Extract the [x, y] coordinate from the center of the cell holding the provided text.  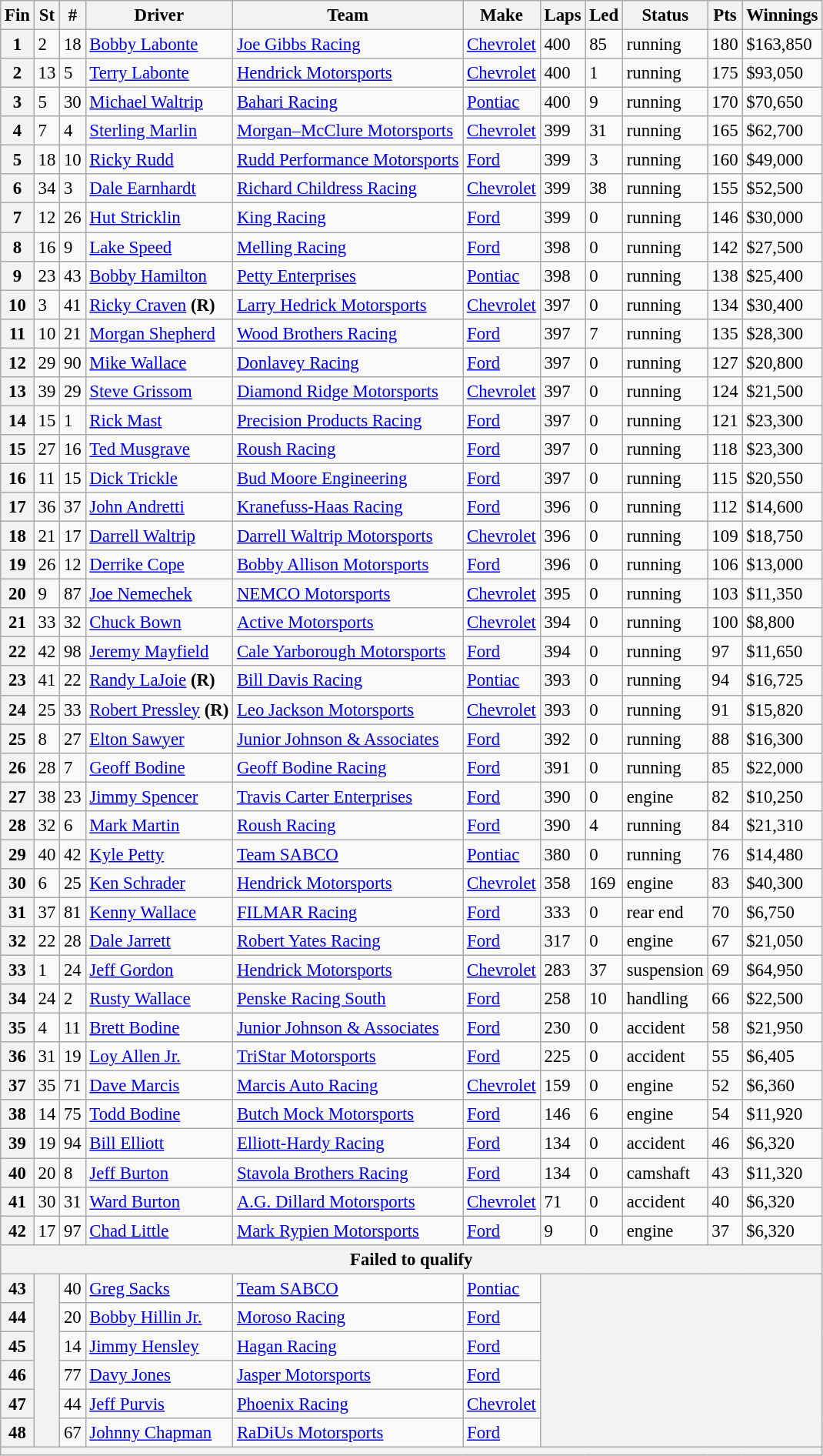
84 [725, 826]
$14,480 [782, 854]
Sterling Marlin [159, 131]
333 [563, 912]
Driver [159, 15]
$6,405 [782, 1057]
Kranefuss-Haas Racing [348, 507]
Moroso Racing [348, 1317]
52 [725, 1086]
55 [725, 1057]
$64,950 [782, 970]
Jasper Motorsports [348, 1375]
Ricky Craven (R) [159, 305]
47 [18, 1404]
Butch Mock Motorsports [348, 1115]
$20,800 [782, 362]
Brett Bodine [159, 1028]
Ward Burton [159, 1201]
$62,700 [782, 131]
Elton Sawyer [159, 739]
69 [725, 970]
121 [725, 420]
$21,310 [782, 826]
Chad Little [159, 1231]
King Racing [348, 218]
Travis Carter Enterprises [348, 796]
155 [725, 189]
159 [563, 1086]
165 [725, 131]
Robert Pressley (R) [159, 710]
$6,750 [782, 912]
380 [563, 854]
124 [725, 392]
$21,500 [782, 392]
Bobby Allison Motorsports [348, 565]
$52,500 [782, 189]
54 [725, 1115]
Larry Hedrick Motorsports [348, 305]
258 [563, 999]
Todd Bodine [159, 1115]
Active Motorsports [348, 623]
Led [605, 15]
$93,050 [782, 73]
Failed to qualify [411, 1259]
Dale Jarrett [159, 941]
Darrell Waltrip [159, 536]
142 [725, 247]
Steve Grissom [159, 392]
58 [725, 1028]
Rusty Wallace [159, 999]
77 [72, 1375]
87 [72, 594]
160 [725, 160]
91 [725, 710]
135 [725, 333]
317 [563, 941]
FILMAR Racing [348, 912]
$27,500 [782, 247]
45 [18, 1346]
$16,300 [782, 739]
Leo Jackson Motorsports [348, 710]
Petty Enterprises [348, 276]
103 [725, 594]
112 [725, 507]
$14,600 [782, 507]
RaDiUs Motorsports [348, 1433]
106 [725, 565]
Bobby Hamilton [159, 276]
138 [725, 276]
Make [501, 15]
Geoff Bodine [159, 767]
$30,400 [782, 305]
$21,050 [782, 941]
Kyle Petty [159, 854]
Diamond Ridge Motorsports [348, 392]
180 [725, 45]
handling [665, 999]
Stavola Brothers Racing [348, 1173]
81 [72, 912]
Richard Childress Racing [348, 189]
Ken Schrader [159, 883]
90 [72, 362]
66 [725, 999]
Mike Wallace [159, 362]
Donlavey Racing [348, 362]
Terry Labonte [159, 73]
358 [563, 883]
$40,300 [782, 883]
Bahari Racing [348, 102]
camshaft [665, 1173]
John Andretti [159, 507]
$10,250 [782, 796]
Hut Stricklin [159, 218]
98 [72, 652]
$30,000 [782, 218]
Rick Mast [159, 420]
$70,650 [782, 102]
Winnings [782, 15]
TriStar Motorsports [348, 1057]
170 [725, 102]
83 [725, 883]
Geoff Bodine Racing [348, 767]
Kenny Wallace [159, 912]
$20,550 [782, 478]
$11,920 [782, 1115]
Elliott-Hardy Racing [348, 1144]
Precision Products Racing [348, 420]
Robert Yates Racing [348, 941]
Morgan–McClure Motorsports [348, 131]
Cale Yarborough Motorsports [348, 652]
Darrell Waltrip Motorsports [348, 536]
$16,725 [782, 681]
# [72, 15]
Pts [725, 15]
St [46, 15]
115 [725, 478]
Dale Earnhardt [159, 189]
$15,820 [782, 710]
Bill Davis Racing [348, 681]
392 [563, 739]
Derrike Cope [159, 565]
$11,320 [782, 1173]
Team [348, 15]
Jeff Purvis [159, 1404]
48 [18, 1433]
Greg Sacks [159, 1288]
70 [725, 912]
$13,000 [782, 565]
118 [725, 449]
$11,650 [782, 652]
Bud Moore Engineering [348, 478]
109 [725, 536]
100 [725, 623]
Status [665, 15]
Jimmy Hensley [159, 1346]
$49,000 [782, 160]
Bobby Hillin Jr. [159, 1317]
Rudd Performance Motorsports [348, 160]
75 [72, 1115]
rear end [665, 912]
Bobby Labonte [159, 45]
$25,400 [782, 276]
Laps [563, 15]
391 [563, 767]
Morgan Shepherd [159, 333]
Melling Racing [348, 247]
Michael Waltrip [159, 102]
NEMCO Motorsports [348, 594]
Dave Marcis [159, 1086]
Joe Gibbs Racing [348, 45]
Penske Racing South [348, 999]
$11,350 [782, 594]
Marcis Auto Racing [348, 1086]
$8,800 [782, 623]
$163,850 [782, 45]
$28,300 [782, 333]
Wood Brothers Racing [348, 333]
$21,950 [782, 1028]
395 [563, 594]
88 [725, 739]
Hagan Racing [348, 1346]
Johnny Chapman [159, 1433]
Chuck Bown [159, 623]
$22,500 [782, 999]
Jeremy Mayfield [159, 652]
Dick Trickle [159, 478]
Fin [18, 15]
Joe Nemechek [159, 594]
Jeff Gordon [159, 970]
$22,000 [782, 767]
Lake Speed [159, 247]
230 [563, 1028]
Jimmy Spencer [159, 796]
Mark Rypien Motorsports [348, 1231]
127 [725, 362]
225 [563, 1057]
$6,360 [782, 1086]
Phoenix Racing [348, 1404]
175 [725, 73]
Loy Allen Jr. [159, 1057]
76 [725, 854]
suspension [665, 970]
Davy Jones [159, 1375]
82 [725, 796]
Ted Musgrave [159, 449]
Randy LaJoie (R) [159, 681]
169 [605, 883]
Ricky Rudd [159, 160]
Mark Martin [159, 826]
$18,750 [782, 536]
A.G. Dillard Motorsports [348, 1201]
283 [563, 970]
Jeff Burton [159, 1173]
Bill Elliott [159, 1144]
